Provide the [x, y] coordinate of the cell's center where the given text is located.  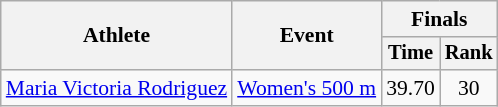
30 [469, 88]
Time [410, 54]
Women's 500 m [306, 88]
Event [306, 36]
Finals [439, 19]
Rank [469, 54]
Maria Victoria Rodriguez [116, 88]
Athlete [116, 36]
39.70 [410, 88]
